Scan for the cell matching the given text and deliver its [x, y] coordinate at center. 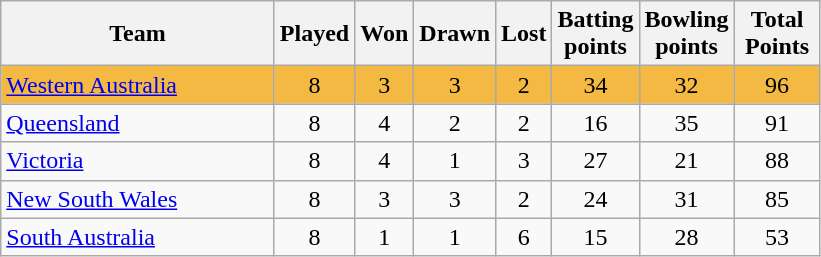
Team [138, 34]
Drawn [455, 34]
South Australia [138, 237]
Total Points [777, 34]
Bowling points [686, 34]
Won [384, 34]
16 [596, 123]
21 [686, 161]
28 [686, 237]
Batting points [596, 34]
91 [777, 123]
Queensland [138, 123]
96 [777, 85]
85 [777, 199]
6 [524, 237]
Lost [524, 34]
32 [686, 85]
53 [777, 237]
34 [596, 85]
New South Wales [138, 199]
Victoria [138, 161]
88 [777, 161]
31 [686, 199]
Played [314, 34]
27 [596, 161]
24 [596, 199]
35 [686, 123]
15 [596, 237]
Western Australia [138, 85]
